Scan for the cell matching the given text and deliver its (X, Y) coordinate at center. 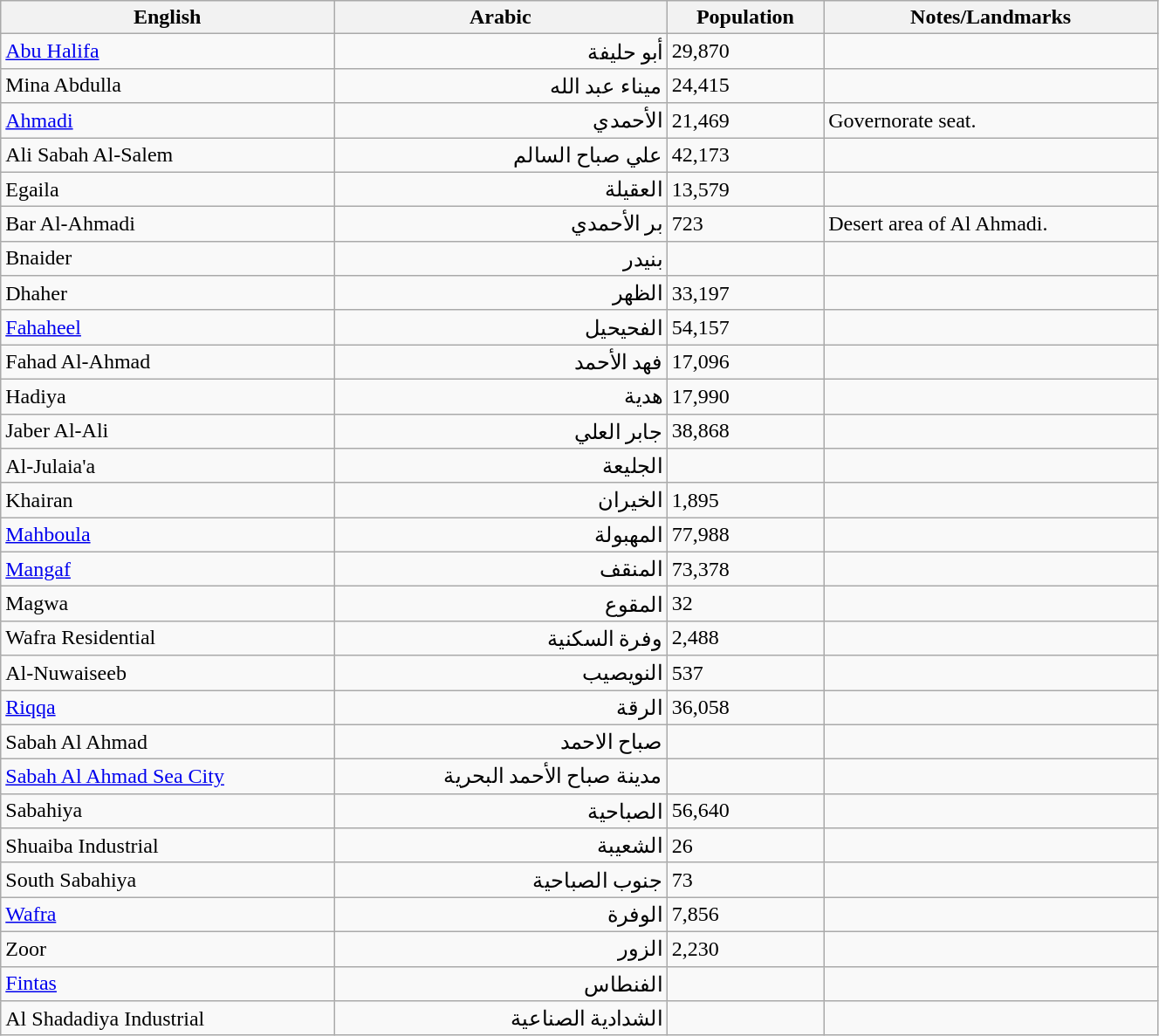
علي صباح السالم (501, 155)
Wafra Residential (168, 638)
73,378 (745, 569)
Fintas (168, 984)
الشدادية الصناعية (501, 1019)
الصباحية (501, 811)
جنوب الصباحية (501, 880)
Al-Julaia'a (168, 466)
77,988 (745, 535)
Jaber Al-Ali (168, 431)
Population (745, 17)
7,856 (745, 915)
Arabic (501, 17)
Desert area of Al Ahmadi. (991, 224)
Bar Al-Ahmadi (168, 224)
Zoor (168, 949)
ميناء عبد الله (501, 86)
Riqqa (168, 707)
Hadiya (168, 396)
17,990 (745, 396)
36,058 (745, 707)
الرقة (501, 707)
Khairan (168, 500)
73 (745, 880)
الشعيبة (501, 846)
مدينة صباح الأحمد البحرية (501, 777)
Mahboula (168, 535)
29,870 (745, 51)
Magwa (168, 604)
فهد الأحمد (501, 362)
أبو حليفة (501, 51)
Bnaider (168, 258)
54,157 (745, 327)
الوفرة (501, 915)
الخيران (501, 500)
24,415 (745, 86)
الزور (501, 949)
723 (745, 224)
537 (745, 673)
العقيلة (501, 189)
56,640 (745, 811)
الأحمدي (501, 120)
26 (745, 846)
بر الأحمدي (501, 224)
الفحيحيل (501, 327)
Ali Sabah Al-Salem (168, 155)
2,230 (745, 949)
صباح الاحمد (501, 742)
Sabah Al Ahmad (168, 742)
Sabah Al Ahmad Sea City (168, 777)
English (168, 17)
الجليعة (501, 466)
17,096 (745, 362)
1,895 (745, 500)
Shuaiba Industrial (168, 846)
Sabahiya (168, 811)
Dhaher (168, 293)
Fahaheel (168, 327)
بنيدر (501, 258)
Abu Halifa (168, 51)
المهبولة (501, 535)
32 (745, 604)
الفنطاس (501, 984)
2,488 (745, 638)
38,868 (745, 431)
Al Shadadiya Industrial (168, 1019)
Governorate seat. (991, 120)
Mina Abdulla (168, 86)
جابر العلي (501, 431)
21,469 (745, 120)
Wafra (168, 915)
هدية (501, 396)
Al-Nuwaiseeb (168, 673)
Egaila (168, 189)
الظهر (501, 293)
المنقف (501, 569)
South Sabahiya (168, 880)
المقوع (501, 604)
Mangaf (168, 569)
33,197 (745, 293)
Notes/Landmarks (991, 17)
13,579 (745, 189)
42,173 (745, 155)
النويصيب (501, 673)
Ahmadi (168, 120)
وفرة السكنية (501, 638)
Fahad Al-Ahmad (168, 362)
